Provide the [X, Y] coordinate of the cell's center where the given text is located.  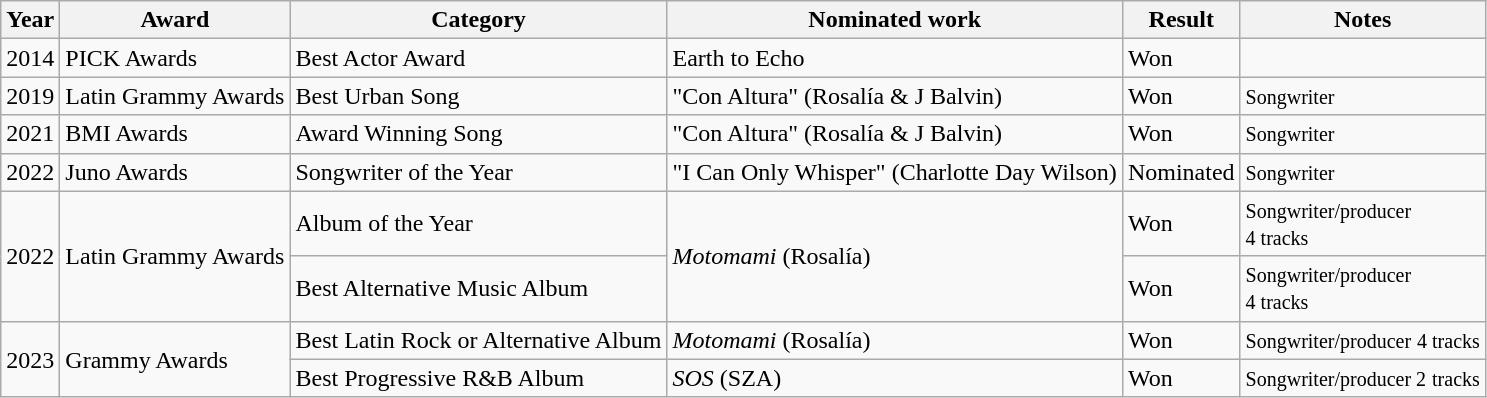
Juno Awards [175, 172]
Best Actor Award [478, 58]
Grammy Awards [175, 359]
Award [175, 20]
Category [478, 20]
SOS (SZA) [894, 378]
Songwriter of the Year [478, 172]
Earth to Echo [894, 58]
Award Winning Song [478, 134]
Songwriter/producer 4 tracks [1362, 340]
2014 [30, 58]
2023 [30, 359]
Year [30, 20]
Album of the Year [478, 224]
"I Can Only Whisper" (Charlotte Day Wilson) [894, 172]
Nominated work [894, 20]
Notes [1362, 20]
Best Alternative Music Album [478, 288]
Result [1181, 20]
2021 [30, 134]
Songwriter/producer 2 tracks [1362, 378]
Best Latin Rock or Alternative Album [478, 340]
BMI Awards [175, 134]
Best Urban Song [478, 96]
2019 [30, 96]
Nominated [1181, 172]
PICK Awards [175, 58]
Best Progressive R&B Album [478, 378]
